Output the [X, Y] coordinate of the center of the cell containing the given text.  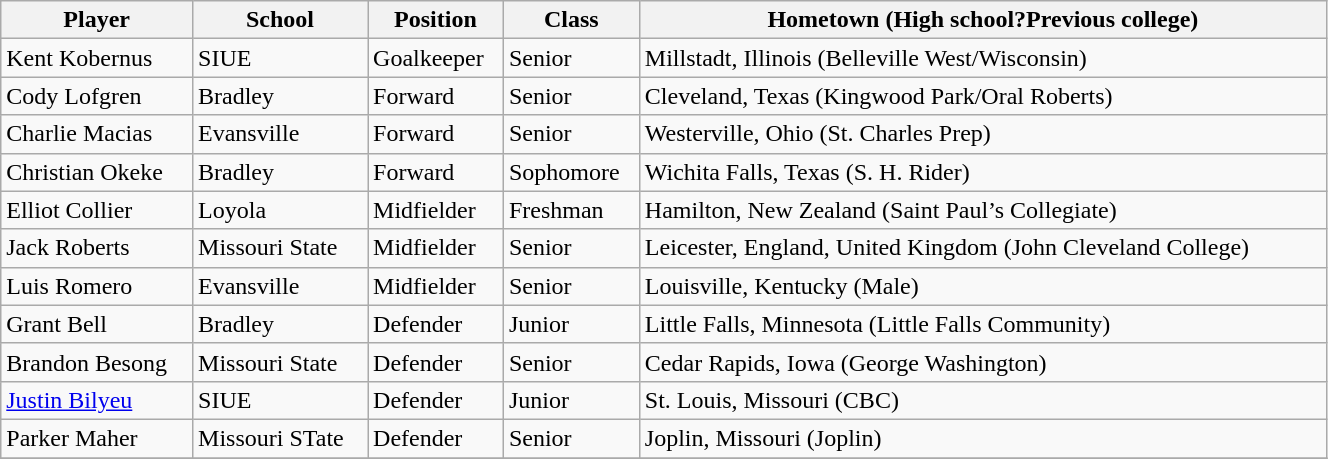
Freshman [571, 210]
Charlie Macias [97, 134]
Sophomore [571, 172]
Elliot Collier [97, 210]
School [280, 20]
Cody Lofgren [97, 96]
Joplin, Missouri (Joplin) [982, 438]
Hometown (High school?Previous college) [982, 20]
Parker Maher [97, 438]
Class [571, 20]
Millstadt, Illinois (Belleville West/Wisconsin) [982, 58]
Christian Okeke [97, 172]
Louisville, Kentucky (Male) [982, 286]
Kent Kobernus [97, 58]
Wichita Falls, Texas (S. H. Rider) [982, 172]
Cedar Rapids, Iowa (George Washington) [982, 362]
Hamilton, New Zealand (Saint Paul’s Collegiate) [982, 210]
Leicester, England, United Kingdom (John Cleveland College) [982, 248]
Jack Roberts [97, 248]
Luis Romero [97, 286]
St. Louis, Missouri (CBC) [982, 400]
Grant Bell [97, 324]
Brandon Besong [97, 362]
Justin Bilyeu [97, 400]
Missouri STate [280, 438]
Westerville, Ohio (St. Charles Prep) [982, 134]
Player [97, 20]
Loyola [280, 210]
Cleveland, Texas (Kingwood Park/Oral Roberts) [982, 96]
Little Falls, Minnesota (Little Falls Community) [982, 324]
Position [436, 20]
Goalkeeper [436, 58]
